Scan for the cell matching the given text and deliver its (X, Y) coordinate at center. 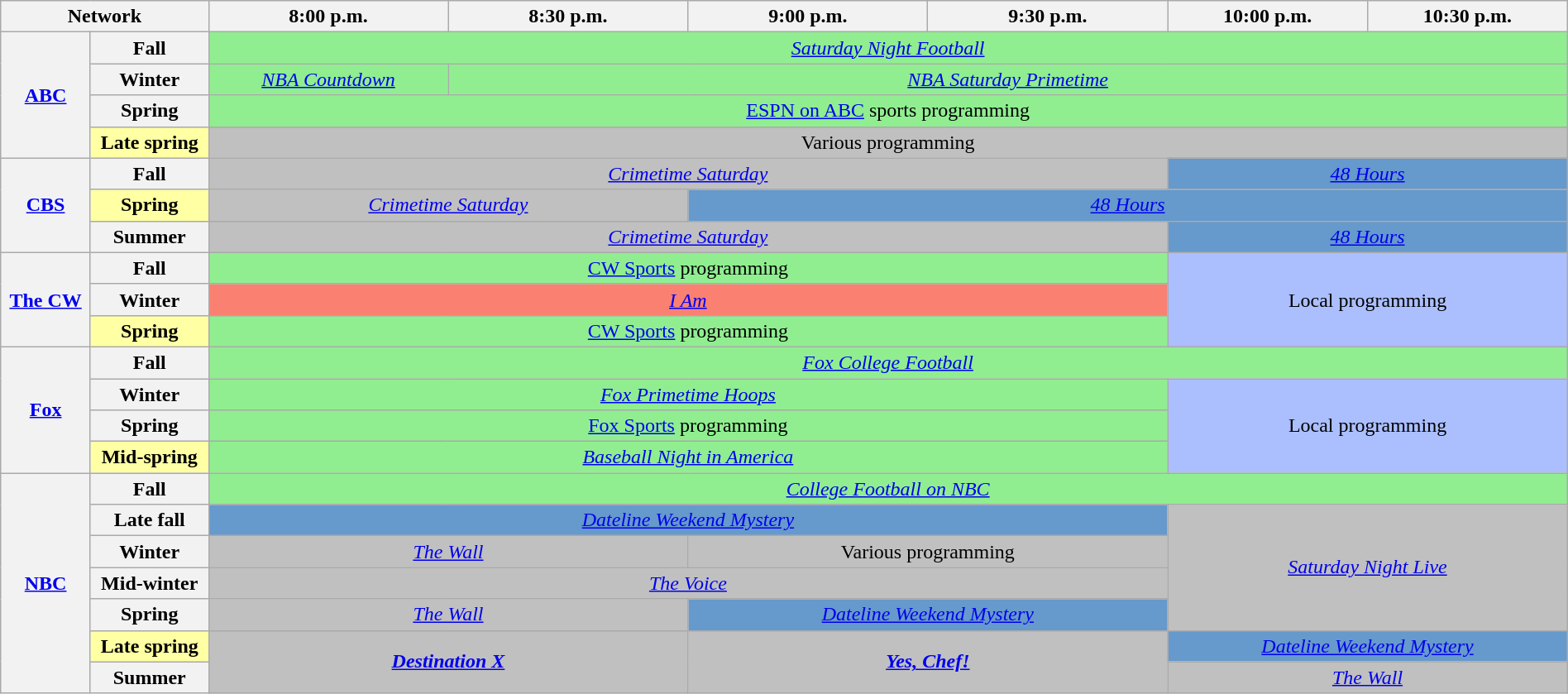
ABC (46, 95)
Saturday Night Football (888, 48)
9:30 p.m. (1048, 17)
Network (104, 17)
The CW (46, 299)
8:30 p.m. (568, 17)
10:00 p.m. (1268, 17)
8:00 p.m. (328, 17)
NBA Countdown (328, 79)
Fox (46, 409)
Late fall (149, 520)
Mid-winter (149, 583)
ESPN on ABC sports programming (888, 111)
CBS (46, 205)
Destination X (448, 662)
Mid-spring (149, 457)
NBC (46, 583)
Saturday Night Live (1368, 567)
Baseball Night in America (688, 457)
I Am (688, 299)
Fox Sports programming (688, 426)
The Voice (688, 583)
Fox College Football (888, 362)
9:00 p.m. (808, 17)
NBA Saturday Primetime (1007, 79)
College Football on NBC (888, 489)
Fox Primetime Hoops (688, 395)
Yes, Chef! (928, 662)
10:30 p.m. (1467, 17)
